Return the [X, Y] coordinate for the center point of the cell that contains the specified text.  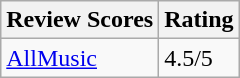
4.5/5 [199, 58]
AllMusic [80, 58]
Review Scores [80, 20]
Rating [199, 20]
